Find where the given text appears and provide that cell's center as (X, Y) coordinate. 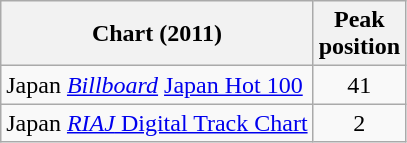
Japan Billboard Japan Hot 100 (157, 85)
Peakposition (359, 34)
Chart (2011) (157, 34)
Japan RIAJ Digital Track Chart (157, 123)
2 (359, 123)
41 (359, 85)
